Extract the [x, y] coordinate from the center of the cell holding the provided text.  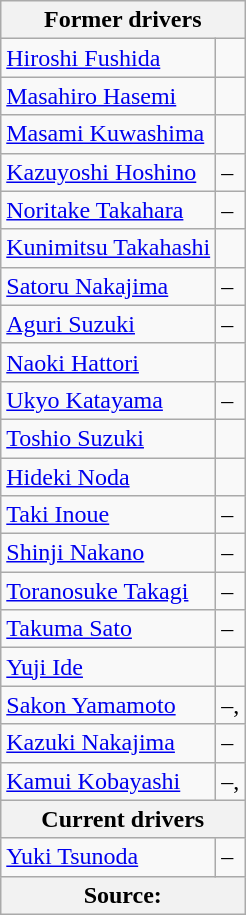
Yuki Tsunoda [108, 857]
Noritake Takahara [108, 210]
Hideki Noda [108, 477]
Kunimitsu Takahashi [108, 248]
Kazuyoshi Hoshino [108, 172]
Toshio Suzuki [108, 438]
Aguri Suzuki [108, 324]
Naoki Hattori [108, 362]
Masami Kuwashima [108, 134]
Ukyo Katayama [108, 400]
Yuji Ide [108, 667]
Shinji Nakano [108, 553]
Takuma Sato [108, 629]
Kazuki Nakajima [108, 743]
Masahiro Hasemi [108, 96]
Taki Inoue [108, 515]
Kamui Kobayashi [108, 781]
Toranosuke Takagi [108, 591]
Hiroshi Fushida [108, 58]
Former drivers [123, 20]
Satoru Nakajima [108, 286]
Sakon Yamamoto [108, 705]
Current drivers [123, 819]
Source: [123, 895]
